Extract the [x, y] coordinate from the center of the cell holding the provided text.  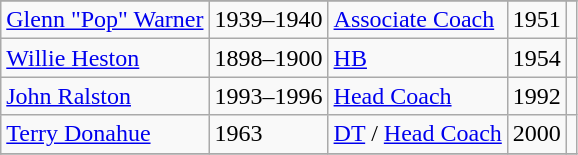
1992 [536, 96]
1993–1996 [268, 96]
1939–1940 [268, 20]
Associate Coach [418, 20]
DT / Head Coach [418, 134]
1951 [536, 20]
1963 [268, 134]
1898–1900 [268, 58]
Head Coach [418, 96]
Terry Donahue [105, 134]
Glenn "Pop" Warner [105, 20]
John Ralston [105, 96]
2000 [536, 134]
1954 [536, 58]
HB [418, 58]
Willie Heston [105, 58]
